Determine the (X, Y) coordinate at the center of the cell enclosing the given text.  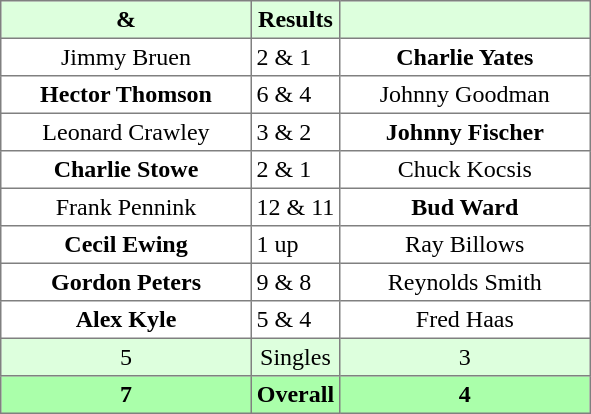
6 & 4 (295, 95)
Ray Billows (465, 245)
Jimmy Bruen (126, 57)
Leonard Crawley (126, 132)
& (126, 20)
Johnny Goodman (465, 95)
Bud Ward (465, 207)
3 (465, 357)
Cecil Ewing (126, 245)
12 & 11 (295, 207)
7 (126, 395)
Singles (295, 357)
4 (465, 395)
Johnny Fischer (465, 132)
Gordon Peters (126, 282)
Overall (295, 395)
Hector Thomson (126, 95)
Frank Pennink (126, 207)
9 & 8 (295, 282)
Alex Kyle (126, 320)
Charlie Yates (465, 57)
5 & 4 (295, 320)
3 & 2 (295, 132)
Chuck Kocsis (465, 170)
1 up (295, 245)
Fred Haas (465, 320)
5 (126, 357)
Results (295, 20)
Charlie Stowe (126, 170)
Reynolds Smith (465, 282)
